Identify which cell holds the provided text, then report its [X, Y] central coordinate. 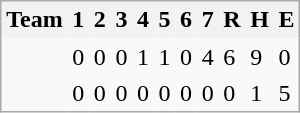
Team [34, 20]
2 [100, 20]
H [259, 20]
9 [259, 56]
E [287, 20]
3 [122, 20]
7 [208, 20]
R [232, 20]
